Detect which cell encompasses the target text, then output its (x, y) center coordinate. 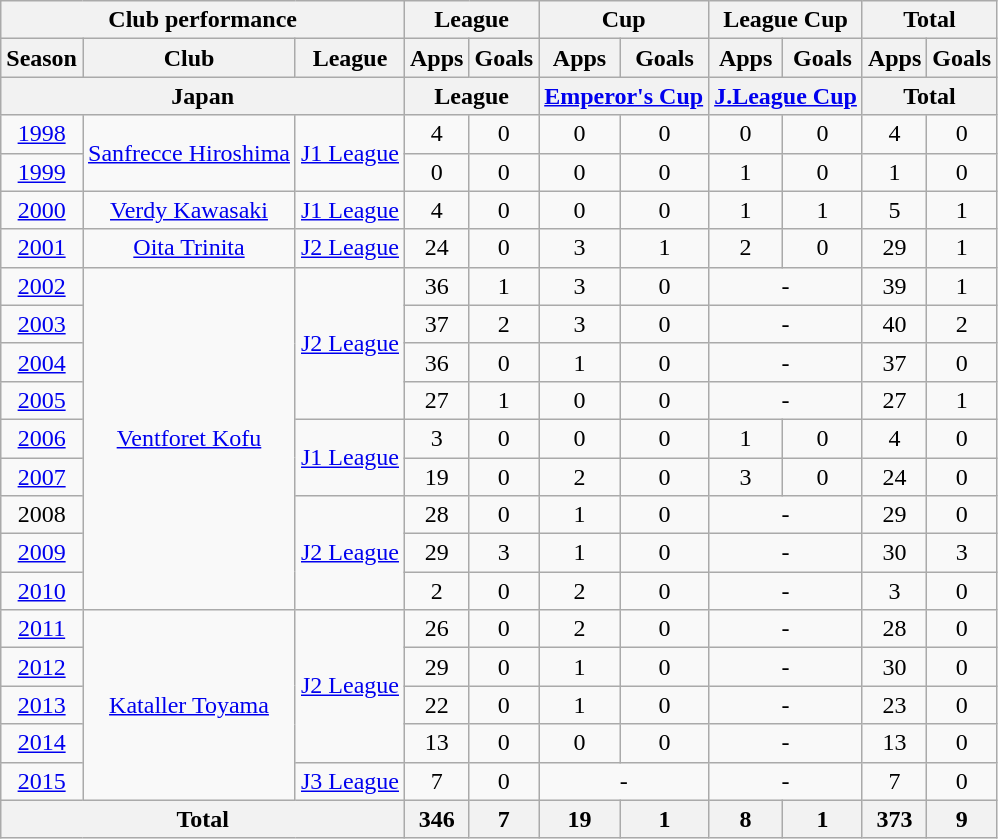
2004 (42, 362)
2009 (42, 553)
2003 (42, 324)
2011 (42, 629)
Oita Trinita (188, 248)
8 (746, 819)
Kataller Toyama (188, 705)
Sanfrecce Hiroshima (188, 153)
League Cup (786, 20)
2006 (42, 438)
Season (42, 58)
40 (894, 324)
Japan (203, 96)
26 (437, 629)
2012 (42, 667)
9 (962, 819)
2002 (42, 286)
J3 League (350, 781)
2007 (42, 477)
2015 (42, 781)
346 (437, 819)
1999 (42, 172)
39 (894, 286)
23 (894, 705)
2005 (42, 400)
2014 (42, 743)
5 (894, 210)
Verdy Kawasaki (188, 210)
373 (894, 819)
J.League Cup (786, 96)
2001 (42, 248)
Cup (624, 20)
Emperor's Cup (624, 96)
Ventforet Kofu (188, 438)
2013 (42, 705)
Club (188, 58)
2008 (42, 515)
2000 (42, 210)
2010 (42, 591)
22 (437, 705)
Club performance (203, 20)
1998 (42, 134)
